Locate the cell with the specified text and output its [X, Y] center coordinate. 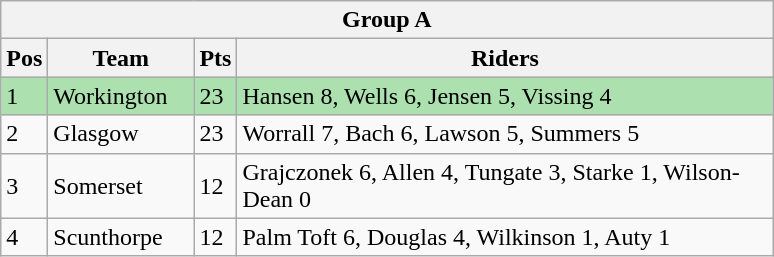
3 [24, 186]
Team [121, 58]
Hansen 8, Wells 6, Jensen 5, Vissing 4 [505, 96]
Grajczonek 6, Allen 4, Tungate 3, Starke 1, Wilson-Dean 0 [505, 186]
Group A [387, 20]
Palm Toft 6, Douglas 4, Wilkinson 1, Auty 1 [505, 237]
Workington [121, 96]
Pos [24, 58]
Pts [216, 58]
Scunthorpe [121, 237]
Riders [505, 58]
1 [24, 96]
2 [24, 134]
Glasgow [121, 134]
Somerset [121, 186]
Worrall 7, Bach 6, Lawson 5, Summers 5 [505, 134]
4 [24, 237]
